Search for the cell housing the specified text and yield its (X, Y) center coordinate. 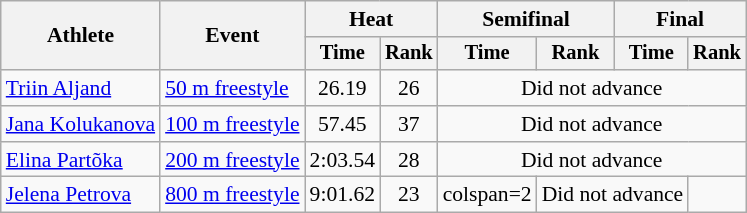
200 m freestyle (232, 160)
Final (680, 19)
26.19 (342, 88)
Heat (372, 19)
57.45 (342, 124)
Triin Aljand (80, 88)
Jelena Petrova (80, 195)
Elina Partõka (80, 160)
Athlete (80, 36)
Jana Kolukanova (80, 124)
100 m freestyle (232, 124)
Event (232, 36)
37 (409, 124)
28 (409, 160)
2:03.54 (342, 160)
23 (409, 195)
colspan=2 (488, 195)
26 (409, 88)
Semifinal (526, 19)
50 m freestyle (232, 88)
9:01.62 (342, 195)
800 m freestyle (232, 195)
